Find where the given text appears and provide that cell's center as (X, Y) coordinate. 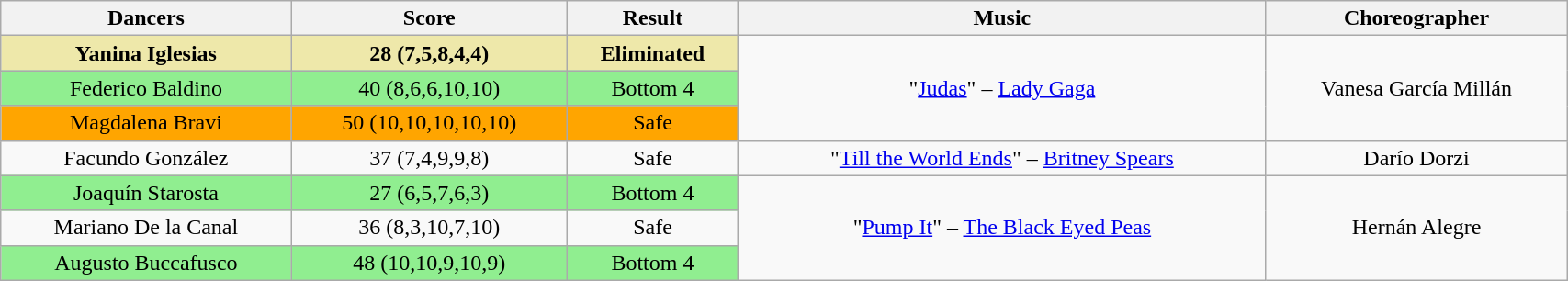
Result (653, 18)
Joaquín Starosta (146, 193)
Darío Dorzi (1416, 158)
Yanina Iglesias (146, 53)
40 (8,6,6,10,10) (429, 88)
Mariano De la Canal (146, 228)
36 (8,3,10,7,10) (429, 228)
50 (10,10,10,10,10) (429, 123)
Federico Baldino (146, 88)
Choreographer (1416, 18)
48 (10,10,9,10,9) (429, 263)
"Pump It" – The Black Eyed Peas (1001, 228)
37 (7,4,9,9,8) (429, 158)
"Judas" – Lady Gaga (1001, 88)
28 (7,5,8,4,4) (429, 53)
"Till the World Ends" – Britney Spears (1001, 158)
Eliminated (653, 53)
Music (1001, 18)
Hernán Alegre (1416, 228)
Augusto Buccafusco (146, 263)
Dancers (146, 18)
Magdalena Bravi (146, 123)
Score (429, 18)
27 (6,5,7,6,3) (429, 193)
Facundo González (146, 158)
Vanesa García Millán (1416, 88)
